From the cell containing the given text, extract its center point as (x, y) coordinate. 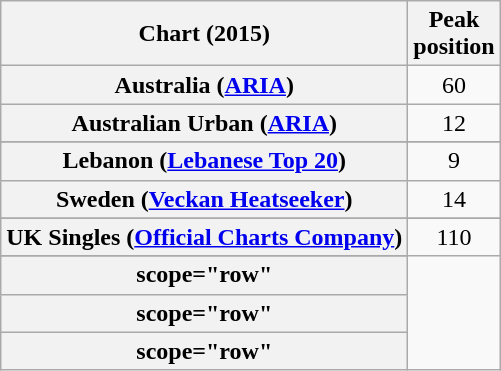
12 (454, 123)
9 (454, 161)
Sweden (Veckan Heatseeker) (204, 199)
Australian Urban (ARIA) (204, 123)
60 (454, 85)
Chart (2015) (204, 34)
110 (454, 237)
Australia (ARIA) (204, 85)
Peakposition (454, 34)
14 (454, 199)
UK Singles (Official Charts Company) (204, 237)
Lebanon (Lebanese Top 20) (204, 161)
